Identify which cell holds the provided text, then report its [x, y] central coordinate. 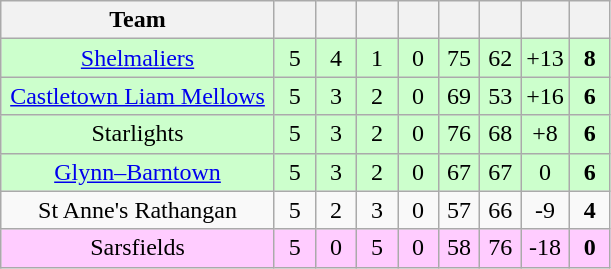
58 [460, 248]
69 [460, 96]
66 [500, 210]
Sarsfields [138, 248]
+16 [546, 96]
-9 [546, 210]
Shelmaliers [138, 58]
68 [500, 134]
53 [500, 96]
+8 [546, 134]
8 [590, 58]
Glynn–Barntown [138, 172]
75 [460, 58]
Castletown Liam Mellows [138, 96]
St Anne's Rathangan [138, 210]
62 [500, 58]
-18 [546, 248]
1 [376, 58]
57 [460, 210]
+13 [546, 58]
Team [138, 20]
Starlights [138, 134]
